Pinpoint the cell where the given text exists, returning its (x, y) midpoint coordinate. 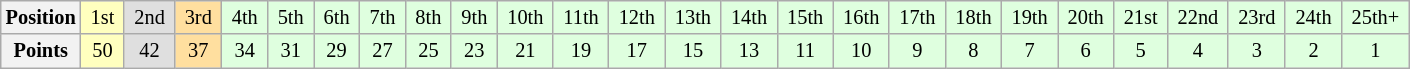
25 (428, 51)
25th+ (1376, 17)
2 (1313, 51)
8th (428, 17)
10th (525, 17)
17 (637, 51)
8 (973, 51)
18th (973, 17)
9 (917, 51)
20th (1086, 17)
6th (337, 17)
24th (1313, 17)
23 (474, 51)
9th (474, 17)
5 (1141, 51)
7th (383, 17)
2nd (149, 17)
5th (291, 17)
Points (41, 51)
29 (337, 51)
12th (637, 17)
7 (1030, 51)
10 (861, 51)
15 (693, 51)
17th (917, 17)
31 (291, 51)
27 (383, 51)
11 (805, 51)
Position (41, 17)
11th (580, 17)
3rd (198, 17)
22nd (1198, 17)
3 (1256, 51)
19 (580, 51)
13 (749, 51)
15th (805, 17)
42 (149, 51)
13th (693, 17)
14th (749, 17)
1st (103, 17)
21 (525, 51)
19th (1030, 17)
1 (1376, 51)
4th (245, 17)
16th (861, 17)
34 (245, 51)
4 (1198, 51)
37 (198, 51)
23rd (1256, 17)
6 (1086, 51)
21st (1141, 17)
50 (103, 51)
